Pinpoint the cell where the given text exists, returning its (X, Y) midpoint coordinate. 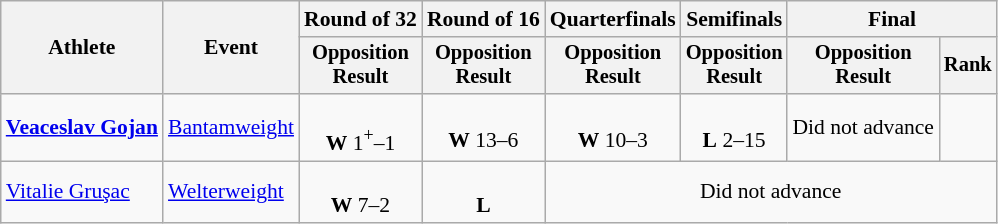
Event (231, 48)
Rank (968, 66)
Welterweight (231, 192)
Round of 16 (484, 19)
L (484, 192)
Athlete (82, 48)
Semifinals (734, 19)
W 7–2 (360, 192)
Veaceslav Gojan (82, 128)
Final (892, 19)
Round of 32 (360, 19)
L 2–15 (734, 128)
W 1+–1 (360, 128)
Quarterfinals (613, 19)
Bantamweight (231, 128)
Vitalie Gruşac (82, 192)
W 10–3 (613, 128)
W 13–6 (484, 128)
